Search for the cell housing the specified text and yield its [x, y] center coordinate. 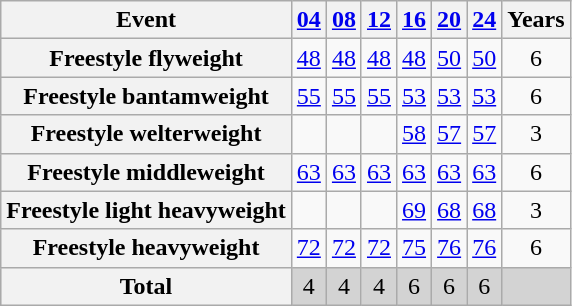
58 [414, 134]
16 [414, 20]
Freestyle middleweight [146, 172]
Freestyle welterweight [146, 134]
24 [484, 20]
Total [146, 286]
Freestyle flyweight [146, 58]
20 [450, 20]
Event [146, 20]
Freestyle light heavyweight [146, 210]
75 [414, 248]
69 [414, 210]
Freestyle bantamweight [146, 96]
08 [344, 20]
12 [378, 20]
Years [536, 20]
04 [308, 20]
Freestyle heavyweight [146, 248]
